Return the [x, y] coordinate for the center point of the cell that contains the specified text.  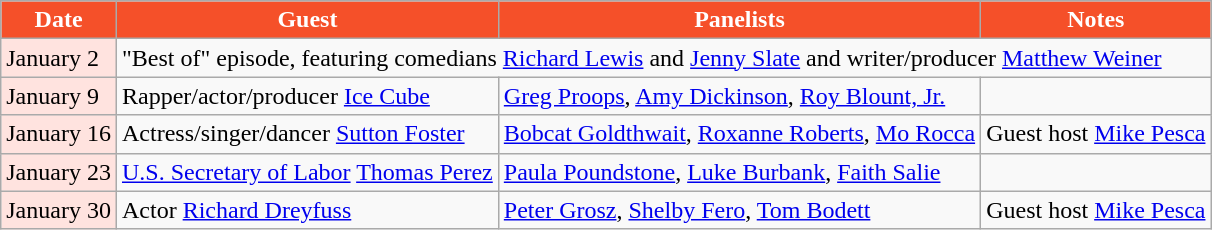
Notes [1096, 20]
Rapper/actor/producer Ice Cube [307, 96]
Greg Proops, Amy Dickinson, Roy Blount, Jr. [739, 96]
Actress/singer/dancer Sutton Foster [307, 134]
January 30 [59, 210]
"Best of" episode, featuring comedians Richard Lewis and Jenny Slate and writer/producer Matthew Weiner [664, 58]
January 9 [59, 96]
Panelists [739, 20]
January 2 [59, 58]
Bobcat Goldthwait, Roxanne Roberts, Mo Rocca [739, 134]
Peter Grosz, Shelby Fero, Tom Bodett [739, 210]
Date [59, 20]
January 23 [59, 172]
Paula Poundstone, Luke Burbank, Faith Salie [739, 172]
Actor Richard Dreyfuss [307, 210]
January 16 [59, 134]
U.S. Secretary of Labor Thomas Perez [307, 172]
Guest [307, 20]
